For the text-containing cell, return its midpoint in (x, y) coordinate format. 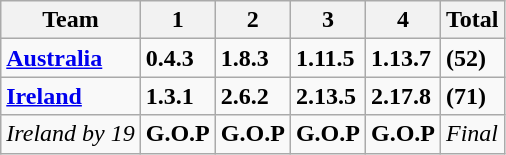
Ireland by 19 (70, 134)
4 (402, 20)
2.17.8 (402, 96)
Total (473, 20)
0.4.3 (178, 58)
(52) (473, 58)
1 (178, 20)
Ireland (70, 96)
2.13.5 (328, 96)
Team (70, 20)
1.3.1 (178, 96)
1.11.5 (328, 58)
2 (252, 20)
Final (473, 134)
1.8.3 (252, 58)
2.6.2 (252, 96)
(71) (473, 96)
3 (328, 20)
1.13.7 (402, 58)
Australia (70, 58)
